Identify which cell holds the provided text, then report its [X, Y] central coordinate. 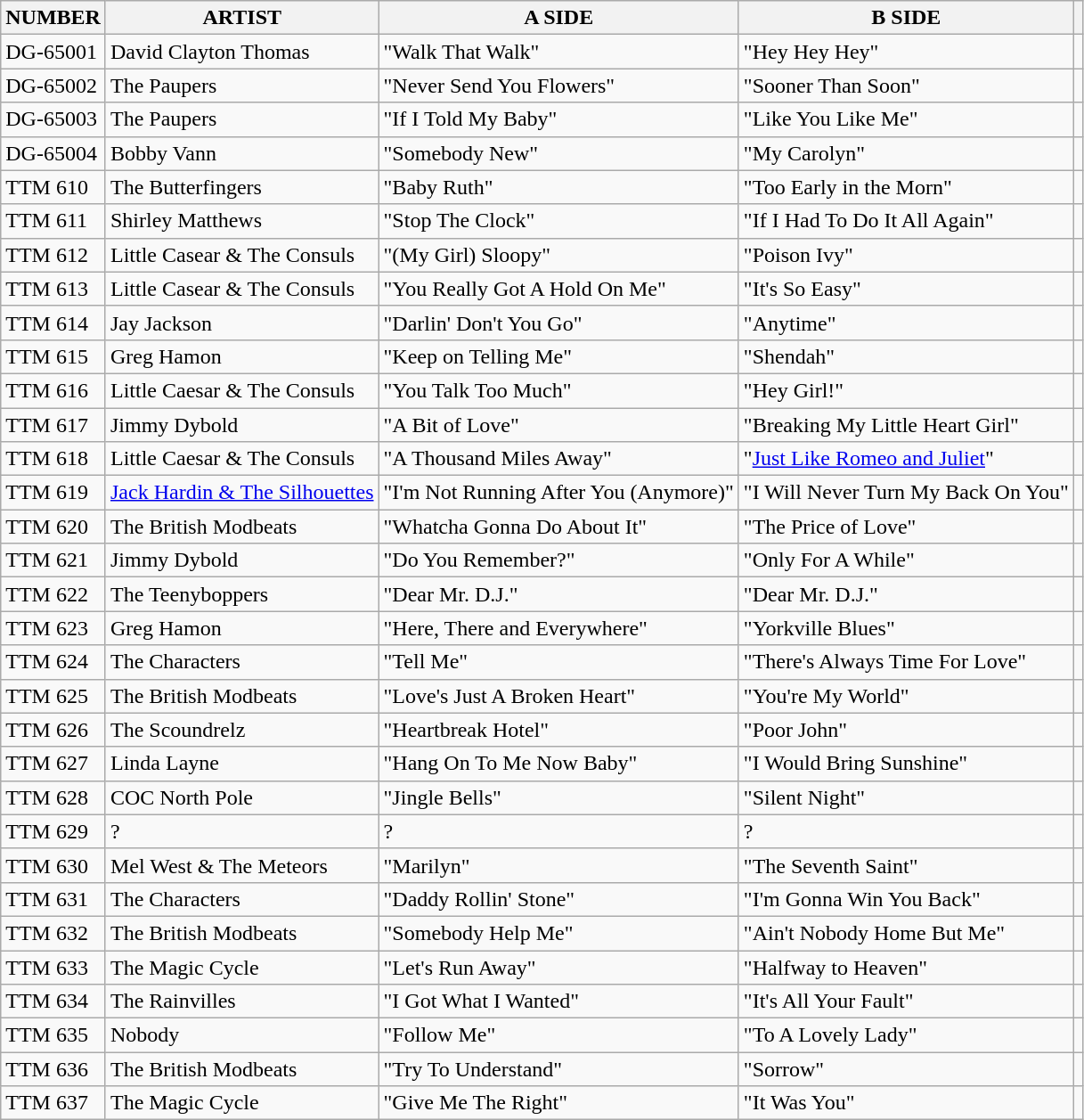
"Never Send You Flowers" [558, 86]
DG-65004 [53, 153]
"I Would Bring Sunshine" [906, 764]
"Here, There and Everywhere" [558, 628]
"Walk That Walk" [558, 52]
"Give Me The Right" [558, 1103]
"Marilyn" [558, 865]
"Heartbreak Hotel" [558, 730]
"Tell Me" [558, 662]
TTM 627 [53, 764]
A SIDE [558, 18]
"A Thousand Miles Away" [558, 459]
"To A Lovely Lady" [906, 1035]
TTM 614 [53, 323]
TTM 630 [53, 865]
The Rainvilles [242, 1001]
TTM 634 [53, 1001]
"You Talk Too Much" [558, 390]
TTM 610 [53, 187]
"There's Always Time For Love" [906, 662]
Linda Layne [242, 764]
Bobby Vann [242, 153]
"Yorkville Blues" [906, 628]
"I Will Never Turn My Back On You" [906, 493]
TTM 626 [53, 730]
ARTIST [242, 18]
"Poor John" [906, 730]
"Hang On To Me Now Baby" [558, 764]
TTM 636 [53, 1069]
"Hey Hey Hey" [906, 52]
"You're My World" [906, 696]
DG-65001 [53, 52]
"It's All Your Fault" [906, 1001]
TTM 632 [53, 933]
TTM 618 [53, 459]
"Love's Just A Broken Heart" [558, 696]
"If I Had To Do It All Again" [906, 221]
NUMBER [53, 18]
"Stop The Clock" [558, 221]
TTM 622 [53, 594]
"Do You Remember?" [558, 560]
"Silent Night" [906, 797]
"It Was You" [906, 1103]
"Let's Run Away" [558, 967]
TTM 615 [53, 356]
"Somebody New" [558, 153]
Mel West & The Meteors [242, 865]
The Scoundrelz [242, 730]
TTM 629 [53, 831]
"You Really Got A Hold On Me" [558, 289]
"Like You Like Me" [906, 119]
Jay Jackson [242, 323]
"If I Told My Baby" [558, 119]
"Sorrow" [906, 1069]
The Butterfingers [242, 187]
TTM 631 [53, 899]
"Shendah" [906, 356]
"Keep on Telling Me" [558, 356]
"I'm Not Running After You (Anymore)" [558, 493]
"Ain't Nobody Home But Me" [906, 933]
TTM 637 [53, 1103]
"I Got What I Wanted" [558, 1001]
"Halfway to Heaven" [906, 967]
The Teenyboppers [242, 594]
TTM 633 [53, 967]
Jack Hardin & The Silhouettes [242, 493]
"Daddy Rollin' Stone" [558, 899]
TTM 613 [53, 289]
DG-65003 [53, 119]
TTM 620 [53, 527]
DG-65002 [53, 86]
"Somebody Help Me" [558, 933]
"Sooner Than Soon" [906, 86]
Nobody [242, 1035]
"Hey Girl!" [906, 390]
"Whatcha Gonna Do About It" [558, 527]
TTM 624 [53, 662]
TTM 619 [53, 493]
"Too Early in the Morn" [906, 187]
TTM 611 [53, 221]
"Darlin' Don't You Go" [558, 323]
TTM 612 [53, 255]
"The Seventh Saint" [906, 865]
"A Bit of Love" [558, 425]
"Baby Ruth" [558, 187]
TTM 625 [53, 696]
COC North Pole [242, 797]
"Poison Ivy" [906, 255]
"Only For A While" [906, 560]
TTM 628 [53, 797]
"The Price of Love" [906, 527]
David Clayton Thomas [242, 52]
Shirley Matthews [242, 221]
"My Carolyn" [906, 153]
"Follow Me" [558, 1035]
TTM 616 [53, 390]
TTM 621 [53, 560]
"(My Girl) Sloopy" [558, 255]
"It's So Easy" [906, 289]
B SIDE [906, 18]
"Try To Understand" [558, 1069]
TTM 617 [53, 425]
"Jingle Bells" [558, 797]
"Just Like Romeo and Juliet" [906, 459]
TTM 635 [53, 1035]
TTM 623 [53, 628]
"Anytime" [906, 323]
"I'm Gonna Win You Back" [906, 899]
"Breaking My Little Heart Girl" [906, 425]
